Extract the (X, Y) coordinate from the center of the cell holding the provided text.  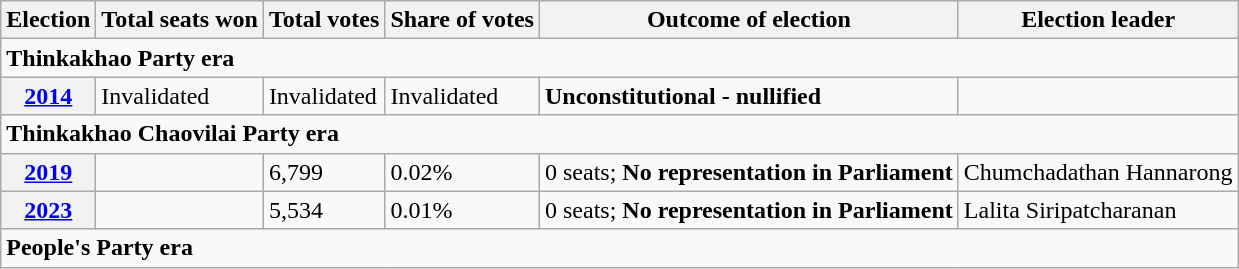
0.01% (462, 210)
Chumchadathan Hannarong (1098, 172)
6,799 (324, 172)
2023 (48, 210)
0.02% (462, 172)
Election (48, 20)
Unconstitutional - nullified (748, 96)
People's Party era (620, 248)
2019 (48, 172)
Thinkakhao Party era (620, 58)
Outcome of election (748, 20)
Total votes (324, 20)
2014 (48, 96)
5,534 (324, 210)
Share of votes (462, 20)
Total seats won (180, 20)
Lalita Siripatcharanan (1098, 210)
Election leader (1098, 20)
Thinkakhao Chaovilai Party era (620, 134)
